Identify which cell holds the provided text, then report its [x, y] central coordinate. 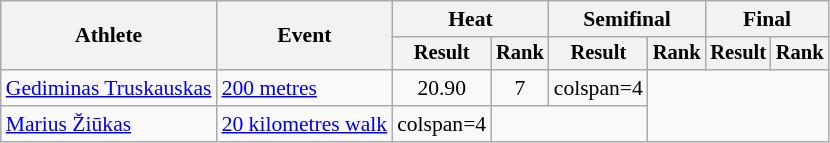
7 [520, 88]
20.90 [442, 88]
Athlete [109, 36]
20 kilometres walk [305, 124]
Heat [470, 19]
200 metres [305, 88]
Gediminas Truskauskas [109, 88]
Marius Žiūkas [109, 124]
Semifinal [628, 19]
Final [766, 19]
Event [305, 36]
